Return the (X, Y) coordinate for the center point of the cell that contains the specified text.  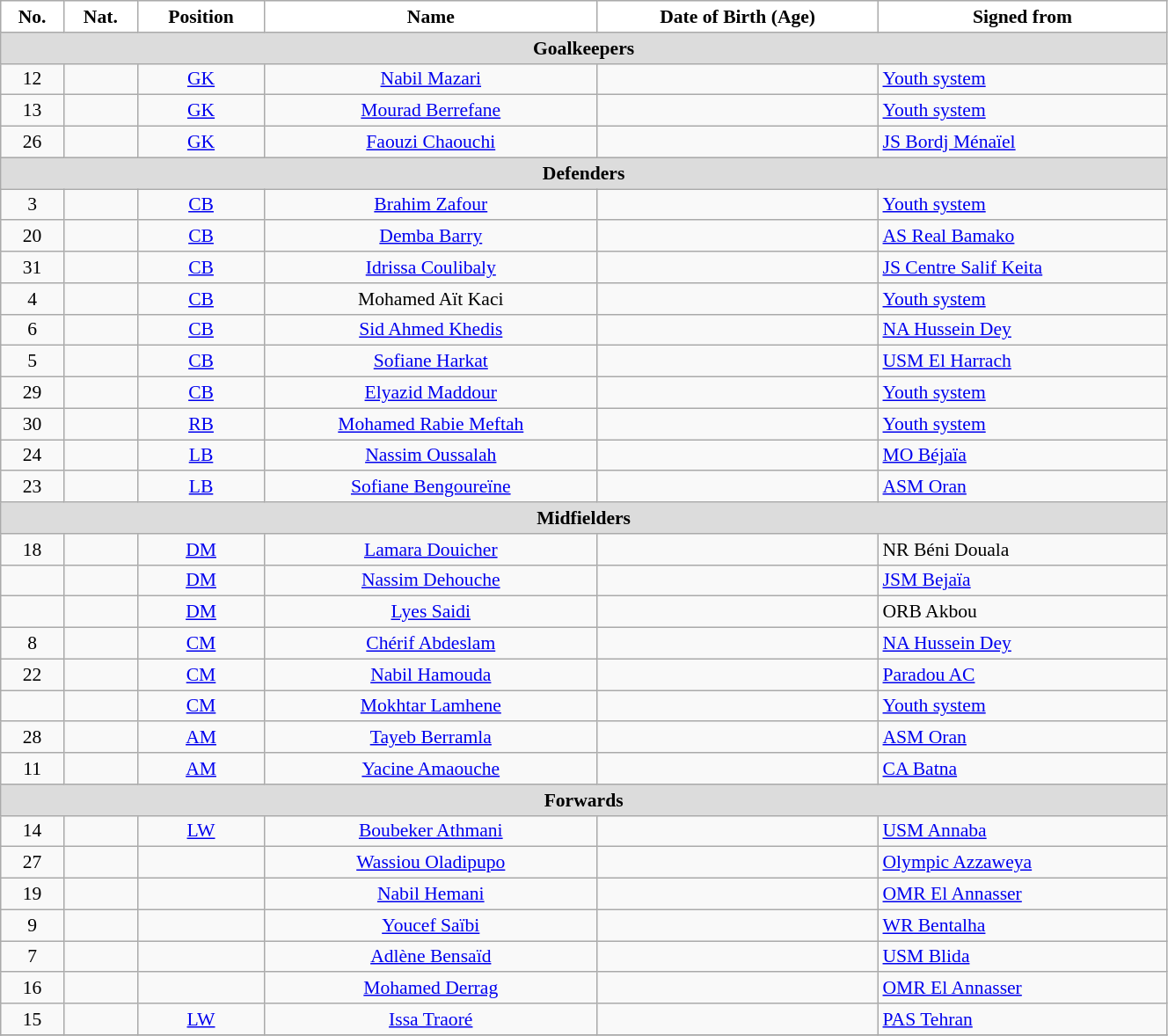
Mohamed Aït Kaci (431, 299)
Mokhtar Lamhene (431, 706)
AS Real Bamako (1022, 237)
5 (33, 361)
3 (33, 205)
Elyazid Maddour (431, 393)
31 (33, 267)
PAS Tehran (1022, 1019)
Idrissa Coulibaly (431, 267)
4 (33, 299)
Brahim Zafour (431, 205)
30 (33, 424)
15 (33, 1019)
Olympic Azzaweya (1022, 863)
JSM Bejaïa (1022, 580)
ORB Akbou (1022, 612)
Mourad Berrefane (431, 111)
Lyes Saidi (431, 612)
Nabil Hamouda (431, 675)
CA Batna (1022, 769)
Sid Ahmed Khedis (431, 330)
Defenders (584, 173)
NR Béni Douala (1022, 550)
Tayeb Berramla (431, 738)
USM Annaba (1022, 831)
13 (33, 111)
Chérif Abdeslam (431, 644)
Issa Traoré (431, 1019)
6 (33, 330)
MO Béjaïa (1022, 456)
Forwards (584, 800)
Mohamed Rabie Meftah (431, 424)
Yacine Amaouche (431, 769)
Nassim Dehouche (431, 580)
7 (33, 957)
28 (33, 738)
USM Blida (1022, 957)
Nabil Mazari (431, 79)
Nassim Oussalah (431, 456)
12 (33, 79)
Sofiane Harkat (431, 361)
29 (33, 393)
Signed from (1022, 17)
26 (33, 142)
Midfielders (584, 518)
22 (33, 675)
23 (33, 487)
Demba Barry (431, 237)
20 (33, 237)
16 (33, 989)
Youcef Saïbi (431, 925)
18 (33, 550)
No. (33, 17)
Adlène Bensaïd (431, 957)
Boubeker Athmani (431, 831)
11 (33, 769)
9 (33, 925)
Paradou AC (1022, 675)
WR Bentalha (1022, 925)
Nat. (100, 17)
8 (33, 644)
Goalkeepers (584, 48)
USM El Harrach (1022, 361)
27 (33, 863)
Name (431, 17)
Nabil Hemani (431, 894)
JS Bordj Ménaïel (1022, 142)
24 (33, 456)
Date of Birth (Age) (738, 17)
Faouzi Chaouchi (431, 142)
RB (201, 424)
Position (201, 17)
Wassiou Oladipupo (431, 863)
14 (33, 831)
19 (33, 894)
Mohamed Derrag (431, 989)
Lamara Douicher (431, 550)
JS Centre Salif Keita (1022, 267)
Sofiane Bengoureïne (431, 487)
